Pinpoint the cell where the given text exists, returning its (X, Y) midpoint coordinate. 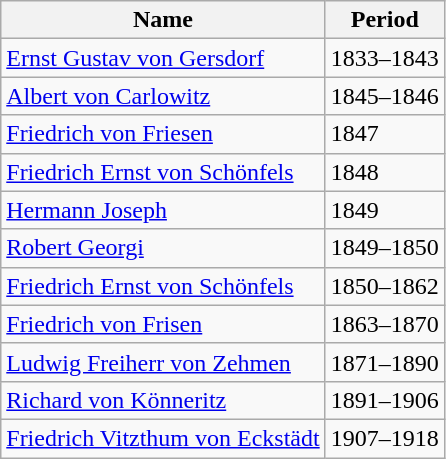
1833–1843 (384, 58)
1850–1862 (384, 286)
1907–1918 (384, 438)
1845–1846 (384, 96)
1849 (384, 210)
1849–1850 (384, 248)
1871–1890 (384, 362)
Friedrich von Friesen (163, 134)
1848 (384, 172)
1863–1870 (384, 324)
Period (384, 20)
Ludwig Freiherr von Zehmen (163, 362)
Albert von Carlowitz (163, 96)
1847 (384, 134)
Hermann Joseph (163, 210)
Ernst Gustav von Gersdorf (163, 58)
Name (163, 20)
1891–1906 (384, 400)
Robert Georgi (163, 248)
Friedrich von Frisen (163, 324)
Richard von Könneritz (163, 400)
Friedrich Vitzthum von Eckstädt (163, 438)
